Capture the cell that displays the provided text and extract its [x, y] central coordinate. 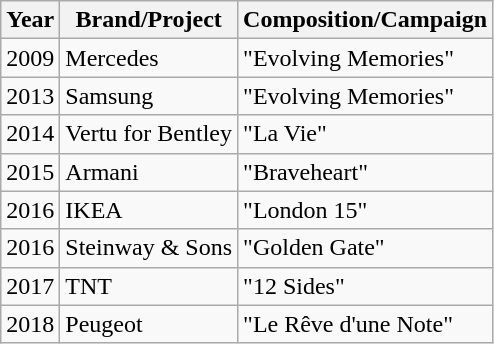
"La Vie" [366, 134]
"Le Rêve d'une Note" [366, 324]
2009 [30, 58]
2018 [30, 324]
2015 [30, 172]
Peugeot [149, 324]
Year [30, 20]
Samsung [149, 96]
Vertu for Bentley [149, 134]
2017 [30, 286]
2014 [30, 134]
"Golden Gate" [366, 248]
"12 Sides" [366, 286]
Steinway & Sons [149, 248]
"London 15" [366, 210]
Brand/Project [149, 20]
TNT [149, 286]
Mercedes [149, 58]
2013 [30, 96]
Armani [149, 172]
Composition/Campaign [366, 20]
"Braveheart" [366, 172]
IKEA [149, 210]
